For the text-containing cell, return its midpoint in [X, Y] coordinate format. 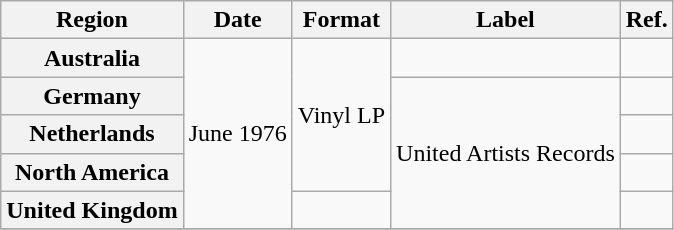
United Artists Records [506, 153]
United Kingdom [92, 210]
Netherlands [92, 134]
Germany [92, 96]
Date [238, 20]
June 1976 [238, 134]
Label [506, 20]
Vinyl LP [341, 115]
Ref. [646, 20]
North America [92, 172]
Format [341, 20]
Australia [92, 58]
Region [92, 20]
